Return (X, Y) of the center of cell containing provided text 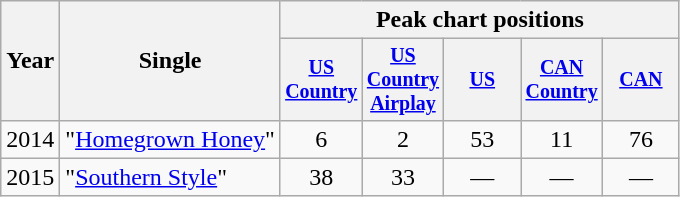
CAN (640, 80)
US Country (321, 80)
6 (321, 139)
33 (403, 177)
Peak chart positions (480, 20)
"Homegrown Honey" (170, 139)
76 (640, 139)
Year (30, 61)
38 (321, 177)
US (482, 80)
Single (170, 61)
2015 (30, 177)
2 (403, 139)
11 (562, 139)
2014 (30, 139)
US Country Airplay (403, 80)
53 (482, 139)
CAN Country (562, 80)
"Southern Style" (170, 177)
